Extract the [x, y] coordinate from the center of the cell holding the provided text.  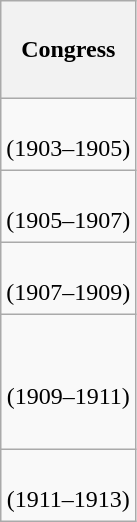
Congress [68, 50]
(1907–1909) [68, 279]
(1903–1905) [68, 135]
(1905–1907) [68, 207]
(1911–1913) [68, 486]
(1909–1911) [68, 382]
